Return the [X, Y] coordinate for the center point of the cell that contains the specified text.  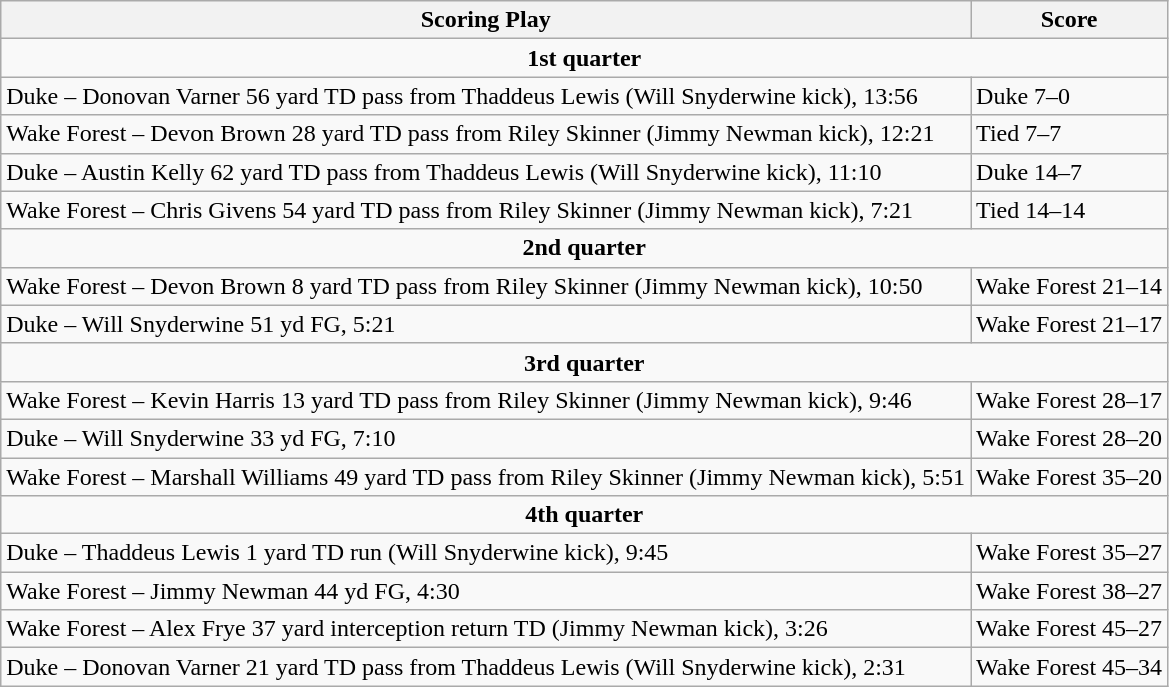
Wake Forest 35–27 [1070, 553]
Wake Forest 28–20 [1070, 438]
Duke – Donovan Varner 21 yard TD pass from Thaddeus Lewis (Will Snyderwine kick), 2:31 [486, 667]
Score [1070, 20]
2nd quarter [584, 248]
Wake Forest 45–27 [1070, 629]
3rd quarter [584, 362]
Tied 14–14 [1070, 210]
Wake Forest 45–34 [1070, 667]
Wake Forest – Devon Brown 28 yard TD pass from Riley Skinner (Jimmy Newman kick), 12:21 [486, 134]
Duke – Will Snyderwine 51 yd FG, 5:21 [486, 324]
Duke – Austin Kelly 62 yard TD pass from Thaddeus Lewis (Will Snyderwine kick), 11:10 [486, 172]
Duke – Thaddeus Lewis 1 yard TD run (Will Snyderwine kick), 9:45 [486, 553]
Duke – Will Snyderwine 33 yd FG, 7:10 [486, 438]
Wake Forest 38–27 [1070, 591]
Wake Forest – Alex Frye 37 yard interception return TD (Jimmy Newman kick), 3:26 [486, 629]
Wake Forest 21–14 [1070, 286]
Duke 14–7 [1070, 172]
Wake Forest – Marshall Williams 49 yard TD pass from Riley Skinner (Jimmy Newman kick), 5:51 [486, 477]
Wake Forest 21–17 [1070, 324]
4th quarter [584, 515]
Wake Forest 28–17 [1070, 400]
Wake Forest 35–20 [1070, 477]
Tied 7–7 [1070, 134]
Wake Forest – Devon Brown 8 yard TD pass from Riley Skinner (Jimmy Newman kick), 10:50 [486, 286]
Duke 7–0 [1070, 96]
Duke – Donovan Varner 56 yard TD pass from Thaddeus Lewis (Will Snyderwine kick), 13:56 [486, 96]
Wake Forest – Chris Givens 54 yard TD pass from Riley Skinner (Jimmy Newman kick), 7:21 [486, 210]
1st quarter [584, 58]
Wake Forest – Kevin Harris 13 yard TD pass from Riley Skinner (Jimmy Newman kick), 9:46 [486, 400]
Scoring Play [486, 20]
Wake Forest – Jimmy Newman 44 yd FG, 4:30 [486, 591]
